Capture the cell that displays the provided text and extract its [X, Y] central coordinate. 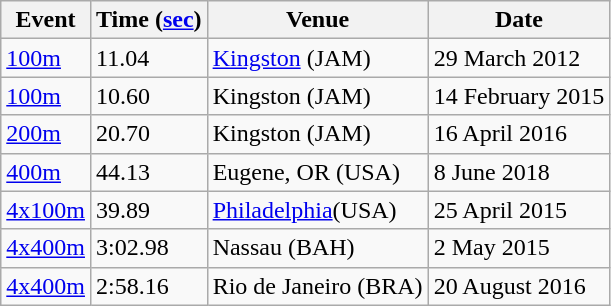
Time (sec) [148, 20]
Venue [318, 20]
Philadelphia(USA) [318, 210]
39.89 [148, 210]
3:02.98 [148, 248]
29 March 2012 [519, 58]
2:58.16 [148, 286]
Event [46, 20]
4x100m [46, 210]
400m [46, 172]
Nassau (BAH) [318, 248]
Eugene, OR (USA) [318, 172]
14 February 2015 [519, 96]
11.04 [148, 58]
25 April 2015 [519, 210]
20.70 [148, 134]
10.60 [148, 96]
20 August 2016 [519, 286]
Rio de Janeiro (BRA) [318, 286]
8 June 2018 [519, 172]
44.13 [148, 172]
Date [519, 20]
2 May 2015 [519, 248]
200m [46, 134]
16 April 2016 [519, 134]
